From the cell containing the given text, extract its center point as [X, Y] coordinate. 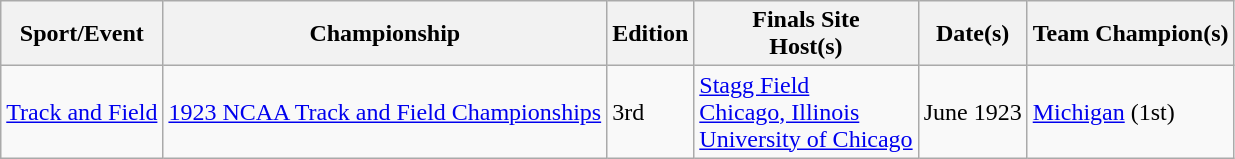
Track and Field [82, 112]
1923 NCAA Track and Field Championships [385, 112]
Michigan (1st) [1130, 112]
Championship [385, 34]
June 1923 [972, 112]
Finals SiteHost(s) [806, 34]
Team Champion(s) [1130, 34]
Edition [650, 34]
3rd [650, 112]
Sport/Event [82, 34]
Date(s) [972, 34]
Stagg FieldChicago, IllinoisUniversity of Chicago [806, 112]
